Return the [x, y] coordinate for the center point of the cell that contains the specified text.  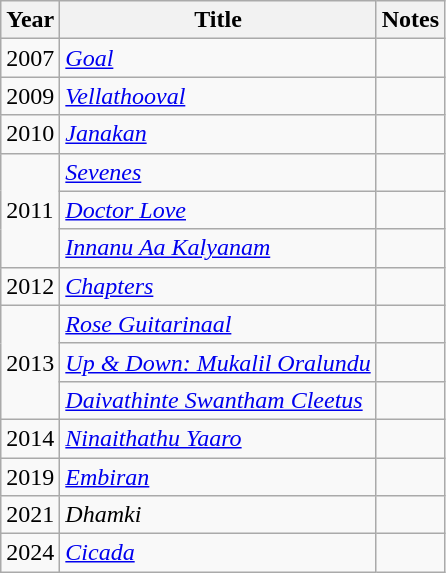
2024 [30, 553]
2014 [30, 438]
Doctor Love [218, 210]
2010 [30, 134]
Vellathooval [218, 96]
Notes [410, 20]
2007 [30, 58]
2009 [30, 96]
2012 [30, 286]
Ninaithathu Yaaro [218, 438]
Rose Guitarinaal [218, 324]
Title [218, 20]
2013 [30, 362]
Dhamki [218, 515]
Year [30, 20]
Daivathinte Swantham Cleetus [218, 400]
Sevenes [218, 172]
2021 [30, 515]
Janakan [218, 134]
Goal [218, 58]
Chapters [218, 286]
Embiran [218, 477]
Innanu Aa Kalyanam [218, 248]
2011 [30, 210]
Up & Down: Mukalil Oralundu [218, 362]
2019 [30, 477]
Cicada [218, 553]
